Provide the (X, Y) coordinate of the cell's center where the given text is located.  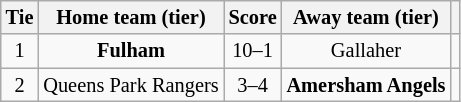
Home team (tier) (130, 17)
Gallaher (366, 51)
Score (253, 17)
Fulham (130, 51)
1 (20, 51)
Queens Park Rangers (130, 85)
2 (20, 85)
10–1 (253, 51)
Away team (tier) (366, 17)
3–4 (253, 85)
Tie (20, 17)
Amersham Angels (366, 85)
